Capture the cell that displays the provided text and extract its (X, Y) central coordinate. 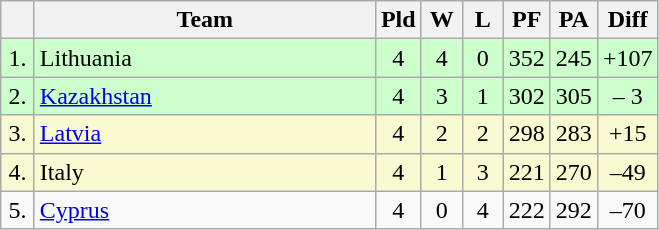
PF (526, 20)
292 (574, 210)
Team (204, 20)
5. (18, 210)
352 (526, 58)
Lithuania (204, 58)
PA (574, 20)
221 (526, 172)
222 (526, 210)
Italy (204, 172)
+107 (628, 58)
Cyprus (204, 210)
283 (574, 134)
305 (574, 96)
2. (18, 96)
+15 (628, 134)
Diff (628, 20)
–70 (628, 210)
Pld (398, 20)
270 (574, 172)
1. (18, 58)
–49 (628, 172)
302 (526, 96)
245 (574, 58)
Kazakhstan (204, 96)
L (482, 20)
W (442, 20)
3. (18, 134)
– 3 (628, 96)
Latvia (204, 134)
298 (526, 134)
4. (18, 172)
